Locate the cell with the specified text and output its [X, Y] center coordinate. 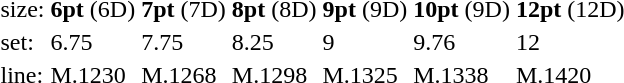
6.75 [93, 42]
7.75 [184, 42]
8.25 [274, 42]
9 [365, 42]
9.76 [462, 42]
